Identify which cell holds the provided text, then report its [x, y] central coordinate. 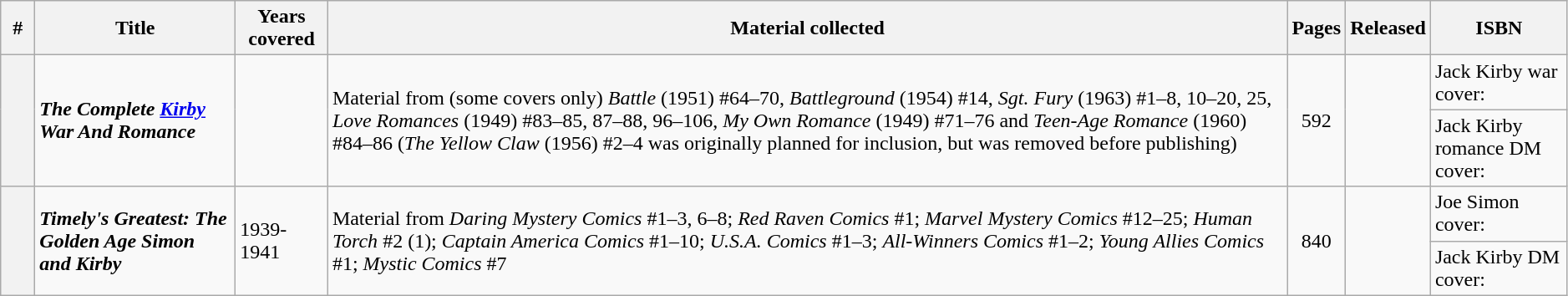
592 [1317, 120]
Joe Simon cover: [1499, 214]
# [18, 28]
840 [1317, 241]
ISBN [1499, 28]
1939-1941 [282, 241]
Title [135, 28]
Years covered [282, 28]
Jack Kirby war cover: [1499, 82]
Released [1388, 28]
Material collected [807, 28]
Jack Kirby romance DM cover: [1499, 148]
The Complete Kirby War And Romance [135, 120]
Pages [1317, 28]
Timely's Greatest: The Golden Age Simon and Kirby [135, 241]
Jack Kirby DM cover: [1499, 268]
